Capture the cell that displays the provided text and extract its (X, Y) central coordinate. 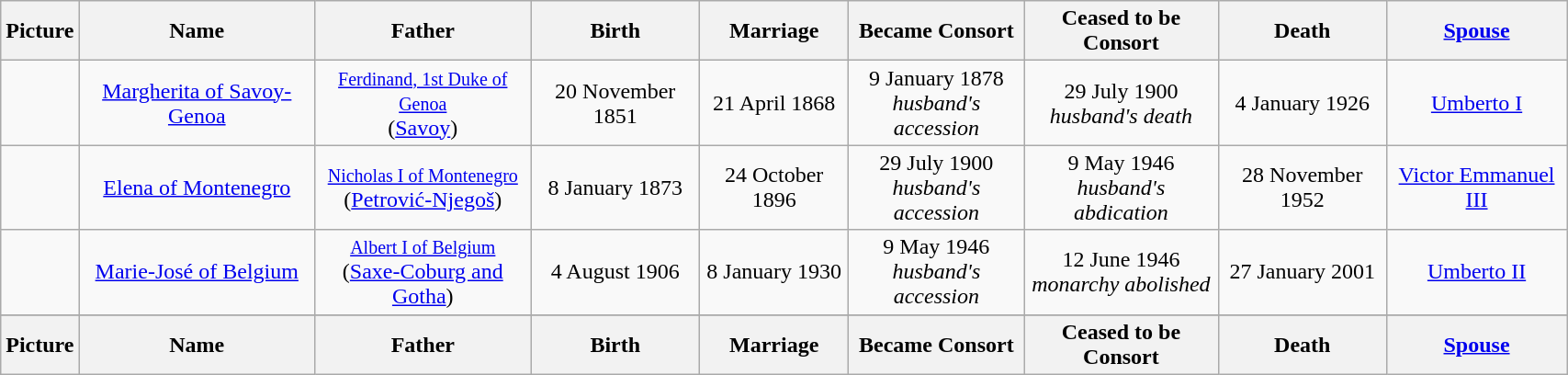
Ferdinand, 1st Duke of Genoa (Savoy) (423, 103)
9 January 1878husband's accession (937, 103)
Marie-José of Belgium (197, 272)
8 January 1873 (615, 187)
29 July 1900husband's accession (937, 187)
Nicholas I of Montenegro (Petrović-Njegoš) (423, 187)
Elena of Montenegro (197, 187)
Umberto I (1476, 103)
9 May 1946husband's abdication (1121, 187)
21 April 1868 (773, 103)
24 October 1896 (773, 187)
28 November 1952 (1303, 187)
Margherita of Savoy-Genoa (197, 103)
12 June 1946monarchy abolished (1121, 272)
Albert I of Belgium (Saxe-Coburg and Gotha) (423, 272)
8 January 1930 (773, 272)
4 January 1926 (1303, 103)
4 August 1906 (615, 272)
29 July 1900husband's death (1121, 103)
27 January 2001 (1303, 272)
9 May 1946husband's accession (937, 272)
Victor Emmanuel III (1476, 187)
Umberto II (1476, 272)
20 November 1851 (615, 103)
